From the cell containing the given text, extract its center point as (x, y) coordinate. 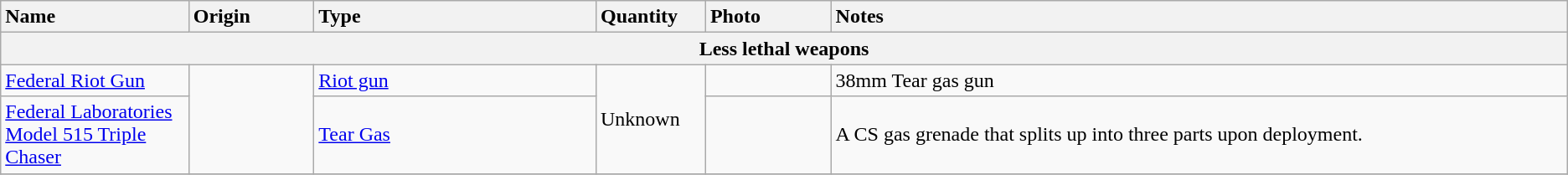
Less lethal weapons (784, 49)
Quantity (650, 17)
Tear Gas (456, 135)
Photo (768, 17)
Origin (251, 17)
Name (95, 17)
Unknown (650, 119)
Riot gun (456, 80)
Federal Laboratories Model 515 Triple Chaser (95, 135)
Federal Riot Gun (95, 80)
38mm Tear gas gun (1199, 80)
A CS gas grenade that splits up into three parts upon deployment. (1199, 135)
Notes (1199, 17)
Type (456, 17)
